Return [x, y] of the center of cell containing provided text 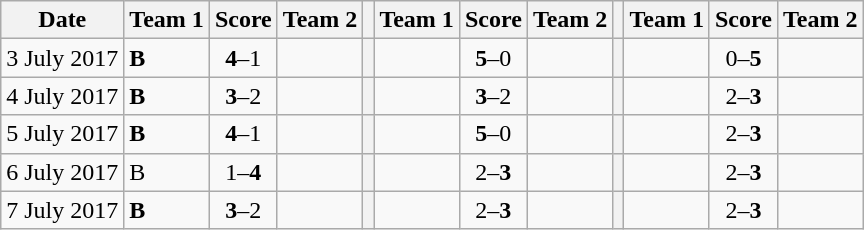
3 July 2017 [62, 58]
6 July 2017 [62, 172]
Date [62, 20]
0–5 [743, 58]
1–4 [243, 172]
4 July 2017 [62, 96]
5 July 2017 [62, 134]
7 July 2017 [62, 210]
